From the cell containing the given text, extract its center point as (x, y) coordinate. 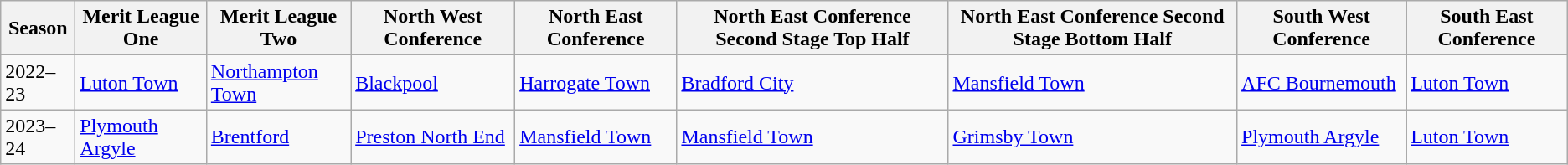
South East Conference (1488, 28)
North East Conference Second Stage Top Half (812, 28)
Harrogate Town (596, 82)
Merit League Two (278, 28)
Brentford (278, 137)
South West Conference (1322, 28)
2023–24 (39, 137)
Blackpool (433, 82)
Northampton Town (278, 82)
Bradford City (812, 82)
AFC Bournemouth (1322, 82)
2022–23 (39, 82)
North East Conference (596, 28)
Season (39, 28)
Grimsby Town (1092, 137)
North West Conference (433, 28)
North East Conference Second Stage Bottom Half (1092, 28)
Merit League One (141, 28)
Preston North End (433, 137)
